Pinpoint the cell where the given text exists, returning its (x, y) midpoint coordinate. 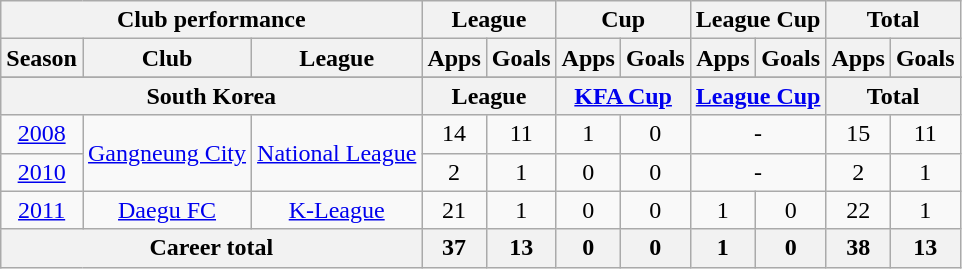
K-League (337, 210)
15 (858, 134)
South Korea (212, 96)
Club (166, 58)
22 (858, 210)
2010 (42, 172)
Daegu FC (166, 210)
Club performance (212, 20)
2008 (42, 134)
Season (42, 58)
National League (337, 153)
Gangneung City (166, 153)
38 (858, 248)
37 (454, 248)
2011 (42, 210)
Cup (623, 20)
Career total (212, 248)
KFA Cup (623, 96)
14 (454, 134)
21 (454, 210)
